Find where the given text appears and provide that cell's center as [x, y] coordinate. 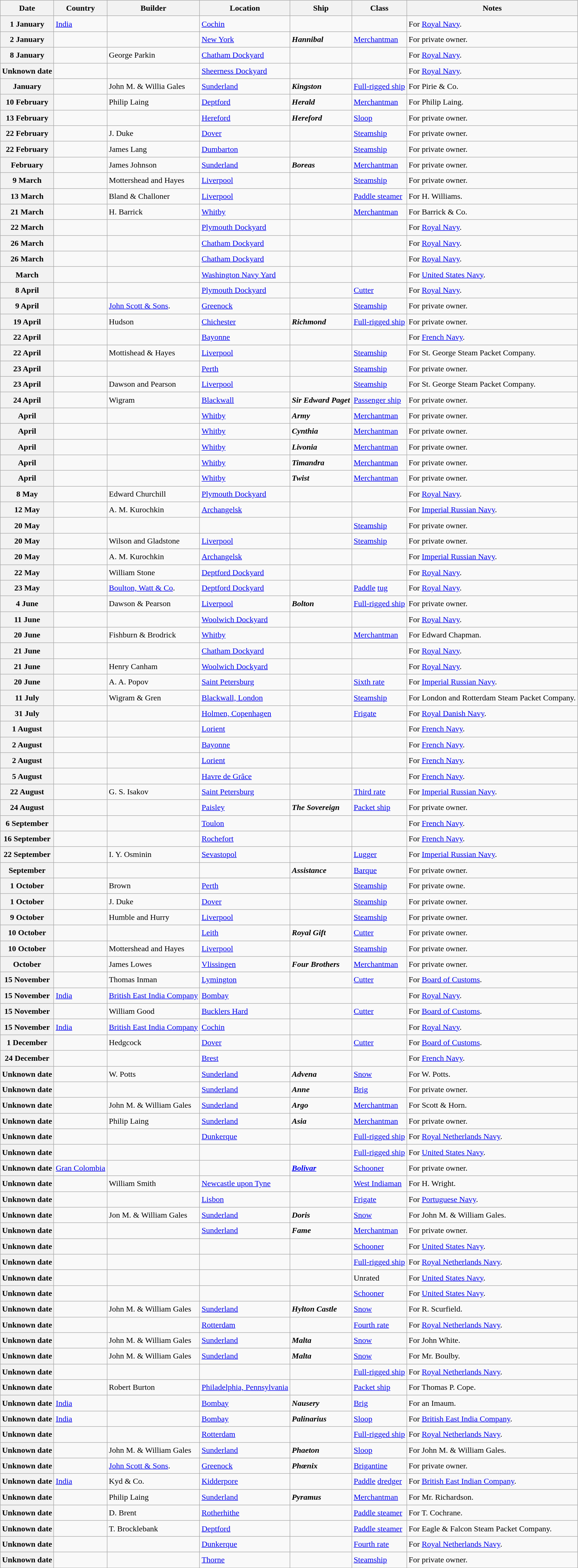
Rotherhithe [245, 1513]
For London and Rotterdam Steam Packet Company. [492, 698]
Havre de Grâce [245, 776]
Paddle tug [380, 588]
9 March [27, 181]
Advena [321, 1074]
Blackwall, London [245, 698]
Dumbarton [245, 149]
Sevastopol [245, 855]
For W. Potts. [492, 1074]
Fame [321, 1231]
Wilson and Gladstone [153, 541]
Nausery [321, 1403]
Toulon [245, 823]
For John White. [492, 1340]
Class [380, 8]
March [27, 274]
Leith [245, 933]
H. Barrick [153, 212]
Thorne [245, 1560]
New York [245, 39]
Kyd & Co. [153, 1481]
Passenger ship [380, 400]
Boreas [321, 165]
Builder [153, 8]
22 March [27, 228]
For Royal Danish Navy. [492, 713]
Phaeton [321, 1450]
Hylton Castle [321, 1309]
Brest [245, 1058]
19 April [27, 322]
Washington Navy Yard [245, 274]
21 March [27, 212]
Herald [321, 102]
Twist [321, 478]
Mottishead & Hayes [153, 353]
Lugger [380, 855]
Wigram & Gren [153, 698]
1 January [27, 24]
22 September [27, 855]
Paddle dredger [380, 1481]
Phœnix [321, 1466]
For H. Williams. [492, 196]
January [27, 87]
Pyramus [321, 1497]
William Good [153, 1011]
G. S. Isakov [153, 792]
Date [27, 8]
James Johnson [153, 165]
Fishburn & Brodrick [153, 635]
Henry Canham [153, 666]
For Edward Chapman. [492, 635]
Bucklers Hard [245, 1011]
James Lang [153, 149]
Hudson [153, 322]
Hannibal [321, 39]
12 May [27, 510]
Ship [321, 8]
T. Brocklebank [153, 1529]
Philadelphia, Pennsylvania [245, 1387]
6 September [27, 823]
Vlissingen [245, 965]
Newcastle upon Tyne [245, 1184]
Lymington [245, 980]
22 May [27, 572]
February [27, 165]
24 April [27, 400]
Kingston [321, 87]
8 January [27, 55]
Dawson & Pearson [153, 603]
Doris [321, 1215]
Cynthia [321, 431]
Bolivar [321, 1168]
For Pirie & Co. [492, 87]
Asia [321, 1121]
Notes [492, 8]
For Thomas P. Cope. [492, 1387]
Robert Burton [153, 1387]
I. Y. Osminin [153, 855]
Holmen, Copenhagen [245, 713]
Four Brothers [321, 965]
23 May [27, 588]
Timandra [321, 463]
For Barrick & Co. [492, 212]
For Portuguese Navy. [492, 1200]
Paisley [245, 807]
Dawson and Pearson [153, 384]
Sixth rate [380, 682]
Edward Churchill [153, 494]
31 July [27, 713]
Palinarius [321, 1419]
W. Potts [153, 1074]
For Scott & Horn. [492, 1105]
Rochefort [245, 839]
Kidderpore [245, 1481]
Wigram [153, 400]
Livonia [321, 447]
Barque [380, 870]
Army [321, 416]
Sheerness Dockyard [245, 71]
11 July [27, 698]
William Stone [153, 572]
4 June [27, 603]
Jon M. & William Gales [153, 1215]
Chichester [245, 322]
James Lowes [153, 965]
Unrated [380, 1278]
Boulton, Watt & Co. [153, 588]
24 December [27, 1058]
For British East India Company. [492, 1419]
West Indiaman [380, 1184]
The Sovereign [321, 807]
11 June [27, 619]
Third rate [380, 792]
For T. Cochrane. [492, 1513]
Brigantine [380, 1466]
13 February [27, 118]
D. Brent [153, 1513]
Argo [321, 1105]
Hedgcock [153, 1042]
Assistance [321, 870]
For an Imaum. [492, 1403]
24 August [27, 807]
For H. Wright. [492, 1184]
1 December [27, 1042]
Royal Gift [321, 933]
For British East Indian Company. [492, 1481]
William Smith [153, 1184]
For R. Scurfield. [492, 1309]
Humble and Hurry [153, 917]
16 September [27, 839]
John M. & Willia Gales [153, 87]
9 April [27, 306]
Blackwall [245, 400]
For private owne. [492, 886]
September [27, 870]
8 May [27, 494]
Country [81, 8]
George Parkin [153, 55]
Richmond [321, 322]
Bland & Challoner [153, 196]
Lisbon [245, 1200]
Brown [153, 886]
1 August [27, 729]
Anne [321, 1090]
A. A. Popov [153, 682]
10 February [27, 102]
5 August [27, 776]
Gran Colombia [81, 1168]
Bolton [321, 603]
2 January [27, 39]
Thomas Inman [153, 980]
Sir Edward Paget [321, 400]
For Mr. Richardson. [492, 1497]
22 August [27, 792]
For Mr. Boulby. [492, 1356]
9 October [27, 917]
13 March [27, 196]
8 April [27, 290]
For Philip Laing. [492, 102]
October [27, 965]
For Eagle & Falcon Steam Packet Company. [492, 1529]
Location [245, 8]
